Output the (x, y) coordinate of the center of the cell containing the given text.  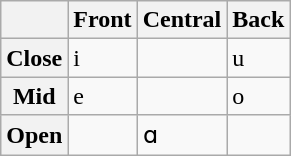
o (258, 96)
Front (102, 20)
Central (182, 20)
ɑ (182, 135)
Close (34, 58)
i (102, 58)
Back (258, 20)
u (258, 58)
e (102, 96)
Open (34, 135)
Mid (34, 96)
